Return (x, y) of the center of cell containing provided text 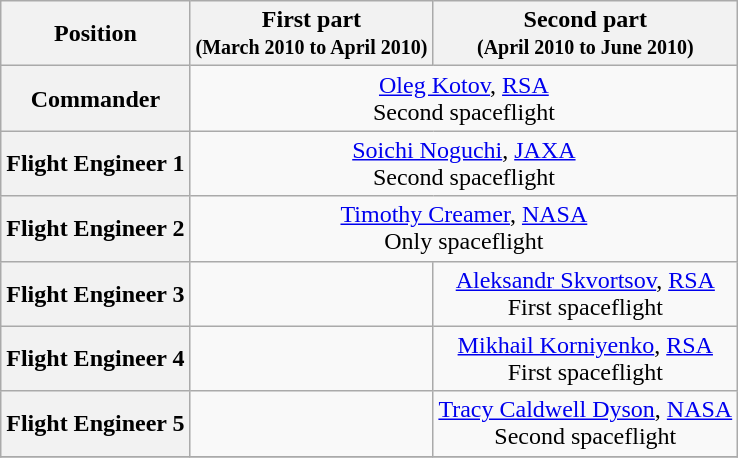
Tracy Caldwell Dyson, NASASecond spaceflight (586, 424)
Flight Engineer 1 (96, 164)
Commander (96, 98)
Timothy Creamer, NASAOnly spaceflight (464, 228)
Mikhail Korniyenko, RSAFirst spaceflight (586, 358)
Flight Engineer 3 (96, 294)
Position (96, 34)
First part(March 2010 to April 2010) (312, 34)
Oleg Kotov, RSASecond spaceflight (464, 98)
Aleksandr Skvortsov, RSAFirst spaceflight (586, 294)
Flight Engineer 2 (96, 228)
Second part(April 2010 to June 2010) (586, 34)
Flight Engineer 5 (96, 424)
Flight Engineer 4 (96, 358)
Soichi Noguchi, JAXASecond spaceflight (464, 164)
